Return the [x, y] coordinate for the center point of the cell that contains the specified text.  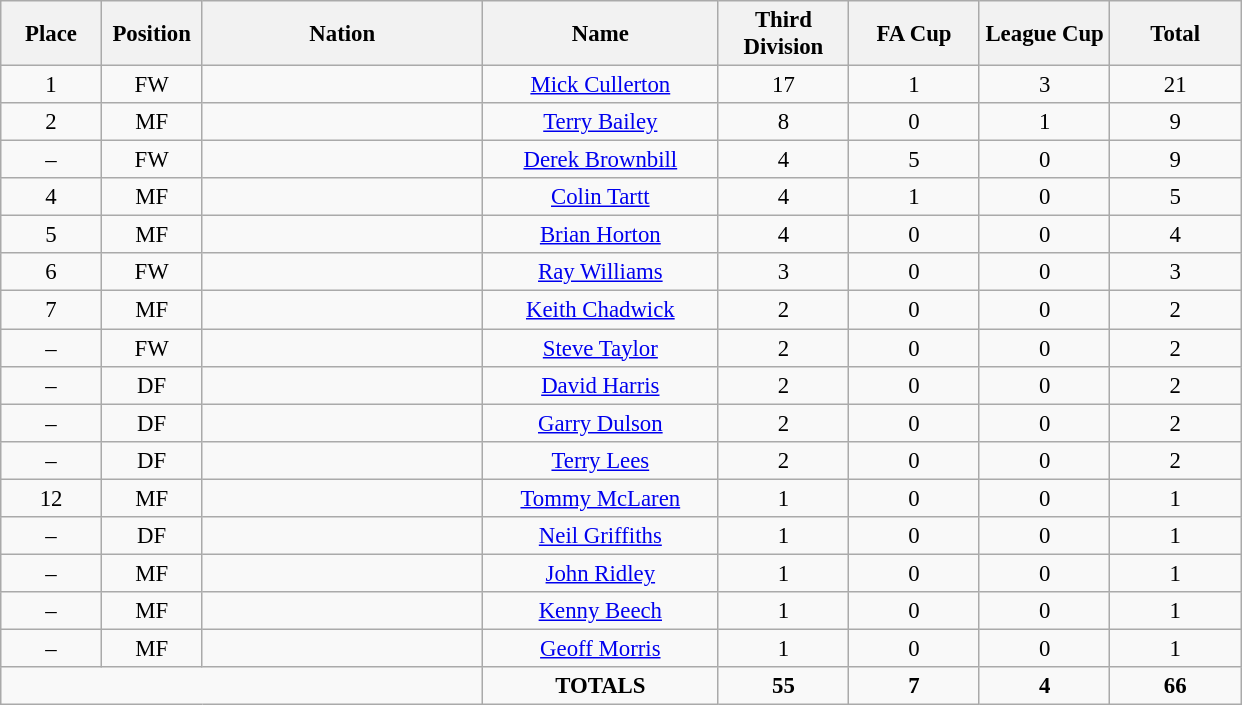
17 [784, 85]
6 [52, 273]
David Harris [601, 385]
Terry Bailey [601, 122]
Place [52, 34]
Colin Tartt [601, 197]
TOTALS [601, 686]
League Cup [1044, 34]
Keith Chadwick [601, 310]
8 [784, 122]
Garry Dulson [601, 423]
Brian Horton [601, 235]
Nation [342, 34]
Ray Williams [601, 273]
John Ridley [601, 573]
Derek Brownbill [601, 160]
Mick Cullerton [601, 85]
21 [1176, 85]
FA Cup [914, 34]
Name [601, 34]
66 [1176, 686]
Geoff Morris [601, 648]
12 [52, 498]
Neil Griffiths [601, 536]
Terry Lees [601, 460]
55 [784, 686]
Steve Taylor [601, 348]
Position [152, 34]
Total [1176, 34]
Third Division [784, 34]
Kenny Beech [601, 611]
Tommy McLaren [601, 498]
